Pinpoint the cell where the given text exists, returning its (x, y) midpoint coordinate. 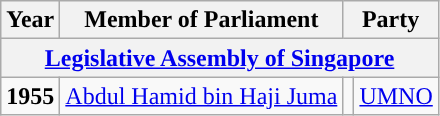
Member of Parliament (202, 20)
Year (30, 20)
Legislative Assembly of Singapore (220, 58)
Abdul Hamid bin Haji Juma (202, 96)
1955 (30, 96)
UMNO (396, 96)
Party (390, 20)
